Detect which cell encompasses the target text, then output its [X, Y] center coordinate. 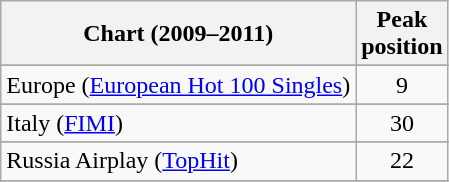
Chart (2009–2011) [178, 34]
Russia Airplay (TopHit) [178, 161]
Peakposition [402, 34]
22 [402, 161]
Europe (European Hot 100 Singles) [178, 85]
9 [402, 85]
30 [402, 123]
Italy (FIMI) [178, 123]
